Scan for the cell matching the given text and deliver its [x, y] coordinate at center. 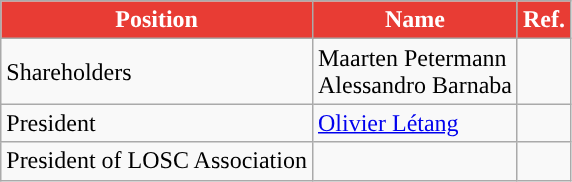
Position [157, 20]
Maarten Petermann Alessandro Barnaba [414, 72]
Ref. [544, 20]
Name [414, 20]
President of LOSC Association [157, 161]
Olivier Létang [414, 123]
President [157, 123]
Shareholders [157, 72]
